Return the (X, Y) coordinate for the center point of the cell that contains the specified text.  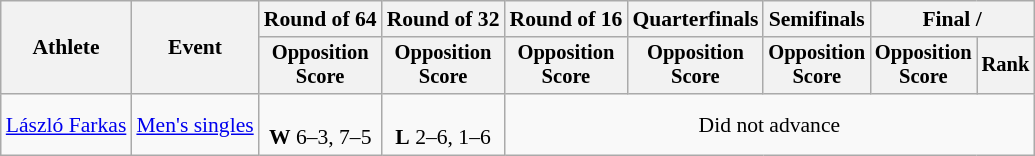
L 2–6, 1–6 (444, 124)
Round of 16 (566, 19)
Athlete (66, 48)
Did not advance (769, 124)
Round of 32 (444, 19)
Semifinals (816, 19)
W 6–3, 7–5 (320, 124)
Round of 64 (320, 19)
Final / (952, 19)
Rank (1006, 66)
Men's singles (194, 124)
Event (194, 48)
Quarterfinals (695, 19)
László Farkas (66, 124)
